Return the [x, y] coordinate for the center point of the cell that contains the specified text.  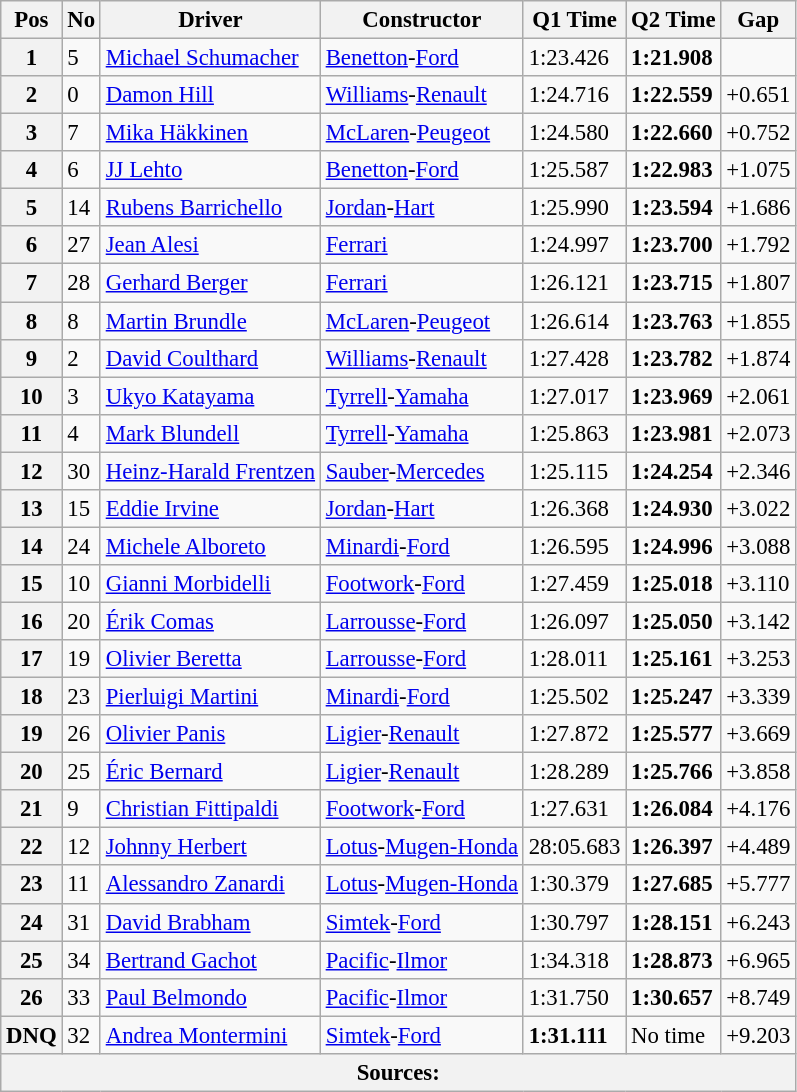
Gianni Morbidelli [210, 584]
Ukyo Katayama [210, 396]
1:27.872 [574, 734]
1:24.997 [574, 245]
+1.874 [758, 358]
1:30.797 [574, 922]
Olivier Beretta [210, 659]
+9.203 [758, 1035]
1:25.115 [574, 471]
Eddie Irvine [210, 509]
Christian Fittipaldi [210, 809]
1:26.121 [574, 283]
13 [32, 509]
DNQ [32, 1035]
+4.176 [758, 809]
Gerhard Berger [210, 283]
Jean Alesi [210, 245]
+3.858 [758, 772]
1:30.657 [674, 997]
0 [81, 95]
+3.022 [758, 509]
+3.669 [758, 734]
1:24.580 [574, 133]
1:23.969 [674, 396]
Andrea Montermini [210, 1035]
28:05.683 [574, 847]
Alessandro Zanardi [210, 885]
+2.073 [758, 433]
1:24.716 [574, 95]
Johnny Herbert [210, 847]
1:31.111 [574, 1035]
+0.752 [758, 133]
Mika Häkkinen [210, 133]
1:34.318 [574, 960]
+4.489 [758, 847]
1:26.084 [674, 809]
Constructor [422, 20]
David Brabham [210, 922]
1:23.763 [674, 321]
Pos [32, 20]
1:31.750 [574, 997]
1:26.595 [574, 546]
Michele Alboreto [210, 546]
+1.792 [758, 245]
1:22.559 [674, 95]
1:25.990 [574, 208]
+1.807 [758, 283]
Rubens Barrichello [210, 208]
1:21.908 [674, 58]
Pierluigi Martini [210, 697]
1:27.017 [574, 396]
+3.339 [758, 697]
Éric Bernard [210, 772]
27 [81, 245]
Driver [210, 20]
No [81, 20]
18 [32, 697]
Paul Belmondo [210, 997]
1:27.685 [674, 885]
17 [32, 659]
34 [81, 960]
1:28.873 [674, 960]
+2.346 [758, 471]
1:22.983 [674, 170]
1:23.426 [574, 58]
1:25.863 [574, 433]
Martin Brundle [210, 321]
Heinz-Harald Frentzen [210, 471]
+6.965 [758, 960]
+5.777 [758, 885]
22 [32, 847]
1:24.996 [674, 546]
1:30.379 [574, 885]
28 [81, 283]
1:23.715 [674, 283]
1:26.614 [574, 321]
+3.110 [758, 584]
David Coulthard [210, 358]
Sauber-Mercedes [422, 471]
1:25.050 [674, 621]
JJ Lehto [210, 170]
1:23.782 [674, 358]
1:23.981 [674, 433]
1:25.587 [574, 170]
Michael Schumacher [210, 58]
1:24.930 [674, 509]
+2.061 [758, 396]
1:28.011 [574, 659]
32 [81, 1035]
1:27.459 [574, 584]
1:28.151 [674, 922]
1:25.161 [674, 659]
Q1 Time [574, 20]
1:26.368 [574, 509]
31 [81, 922]
1:25.577 [674, 734]
Q2 Time [674, 20]
1:25.018 [674, 584]
+3.253 [758, 659]
1:22.660 [674, 133]
Mark Blundell [210, 433]
30 [81, 471]
1:23.700 [674, 245]
+3.088 [758, 546]
+1.686 [758, 208]
1:26.397 [674, 847]
Olivier Panis [210, 734]
+6.243 [758, 922]
1 [32, 58]
1:28.289 [574, 772]
1:26.097 [574, 621]
Érik Comas [210, 621]
+8.749 [758, 997]
1:27.631 [574, 809]
1:25.247 [674, 697]
+0.651 [758, 95]
+3.142 [758, 621]
1:27.428 [574, 358]
Sources: [398, 1073]
No time [674, 1035]
1:23.594 [674, 208]
33 [81, 997]
+1.855 [758, 321]
Gap [758, 20]
Damon Hill [210, 95]
1:25.502 [574, 697]
1:24.254 [674, 471]
16 [32, 621]
1:25.766 [674, 772]
21 [32, 809]
Bertrand Gachot [210, 960]
+1.075 [758, 170]
